Capture the cell that displays the provided text and extract its (x, y) central coordinate. 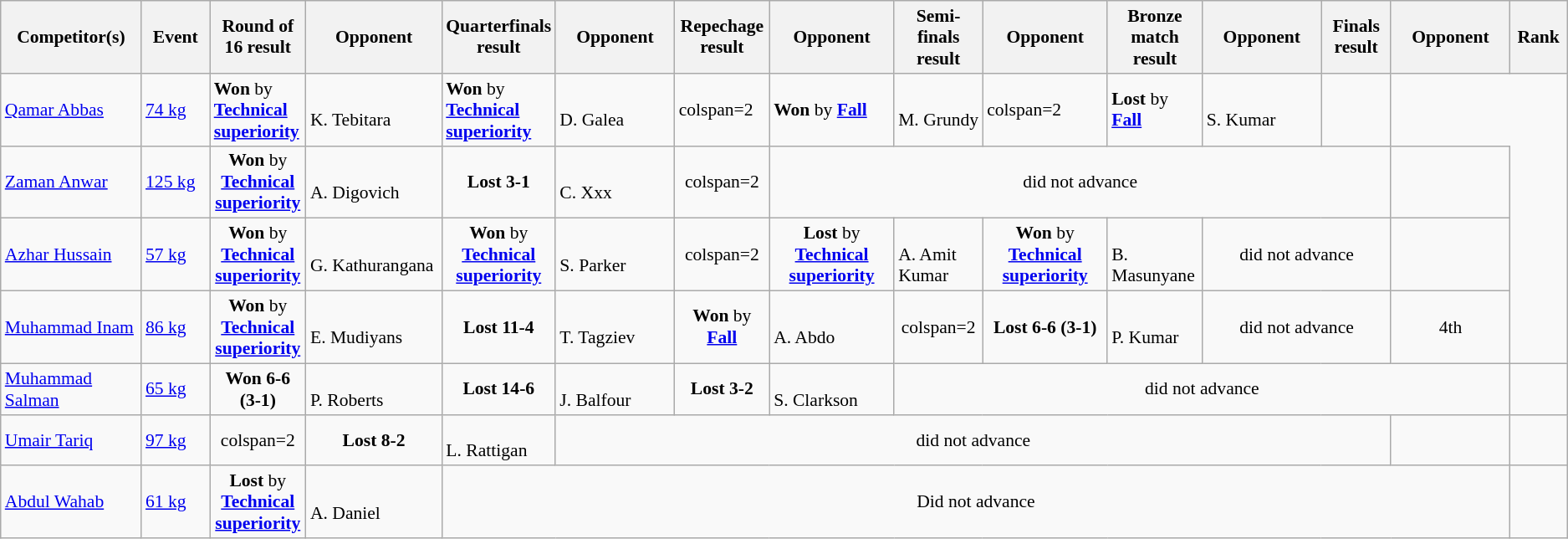
Lost 3-1 (498, 182)
Lost 3-2 (723, 388)
Qamar Abbas (71, 110)
Round of 16 result (258, 37)
P. Roberts (374, 388)
S. Kumar (1262, 110)
Lost 8-2 (374, 440)
61 kg (176, 502)
86 kg (176, 328)
74 kg (176, 110)
A. Digovich (374, 182)
P. Kumar (1155, 328)
A. Amit Kumar (938, 254)
4th (1450, 328)
T. Tagziev (615, 328)
Finals result (1356, 37)
Lost 11-4 (498, 328)
65 kg (176, 388)
57 kg (176, 254)
L. Rattigan (498, 440)
G. Kathurangana (374, 254)
Abdul Wahab (71, 502)
Rank (1539, 37)
Muhammad Salman (71, 388)
M. Grundy (938, 110)
Lost 6-6 (3-1) (1045, 328)
D. Galea (615, 110)
Lost 14-6 (498, 388)
C. Xxx (615, 182)
Lost by Fall (1155, 110)
Semi-finals result (938, 37)
Quarterfinals result (498, 37)
125 kg (176, 182)
S. Parker (615, 254)
Event (176, 37)
A. Abdo (831, 328)
97 kg (176, 440)
Did not advance (975, 502)
S. Clarkson (831, 388)
K. Tebitara (374, 110)
A. Daniel (374, 502)
Bronze match result (1155, 37)
B. Masunyane (1155, 254)
Won 6-6 (3-1) (258, 388)
Repechage result (723, 37)
Competitor(s) (71, 37)
Azhar Hussain (71, 254)
E. Mudiyans (374, 328)
J. Balfour (615, 388)
Zaman Anwar (71, 182)
Umair Tariq (71, 440)
Muhammad Inam (71, 328)
